Provide the [x, y] coordinate of the cell's center where the given text is located.  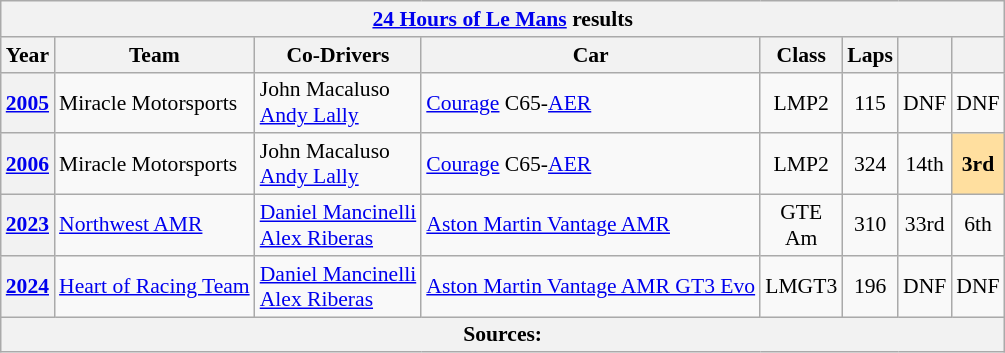
Laps [870, 55]
LMGT3 [801, 286]
Aston Martin Vantage AMR GT3 Evo [590, 286]
Team [154, 55]
GTEAm [801, 226]
Car [590, 55]
3rd [978, 164]
324 [870, 164]
Sources: [503, 335]
Heart of Racing Team [154, 286]
Co-Drivers [338, 55]
6th [978, 226]
24 Hours of Le Mans results [503, 19]
310 [870, 226]
2024 [28, 286]
2005 [28, 102]
2023 [28, 226]
196 [870, 286]
33rd [924, 226]
2006 [28, 164]
14th [924, 164]
Class [801, 55]
Aston Martin Vantage AMR [590, 226]
115 [870, 102]
Year [28, 55]
Northwest AMR [154, 226]
